Output the (x, y) coordinate of the center of the cell containing the given text.  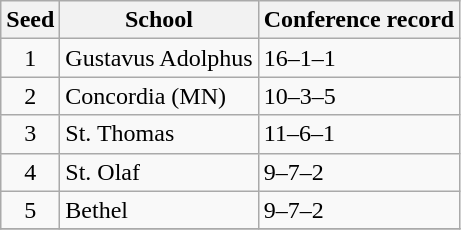
11–6–1 (358, 134)
School (159, 20)
Seed (30, 20)
Gustavus Adolphus (159, 58)
16–1–1 (358, 58)
Conference record (358, 20)
Concordia (MN) (159, 96)
Bethel (159, 210)
1 (30, 58)
3 (30, 134)
St. Olaf (159, 172)
10–3–5 (358, 96)
2 (30, 96)
St. Thomas (159, 134)
4 (30, 172)
5 (30, 210)
